Find where the given text appears and provide that cell's center as [x, y] coordinate. 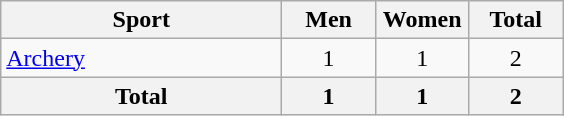
Archery [142, 58]
Men [329, 20]
Sport [142, 20]
Women [422, 20]
